From the cell containing the given text, extract its center point as [x, y] coordinate. 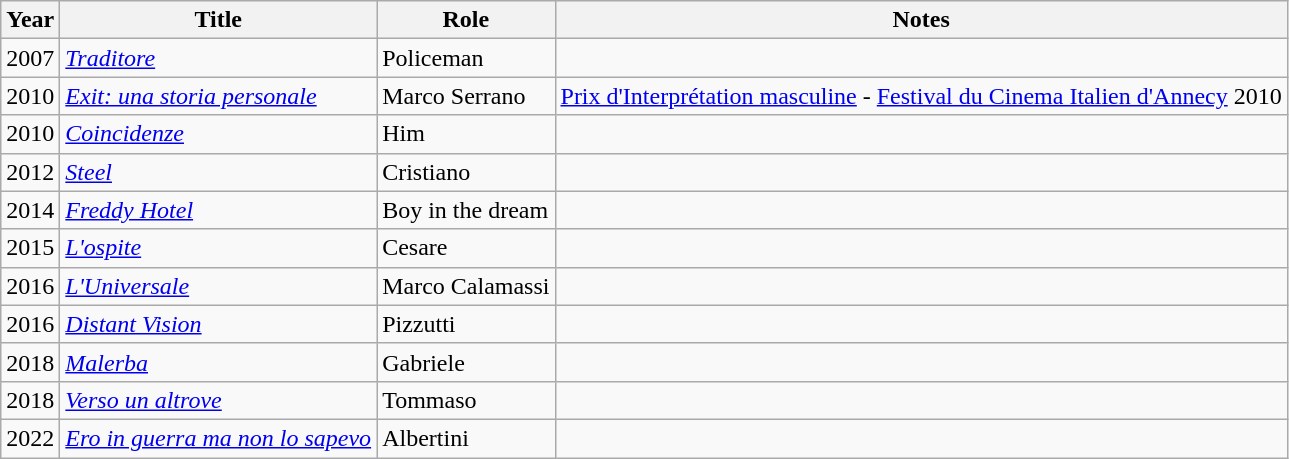
Steel [218, 172]
L'Universale [218, 286]
Notes [921, 20]
Albertini [466, 438]
Traditore [218, 58]
2007 [30, 58]
Gabriele [466, 362]
2022 [30, 438]
L'ospite [218, 248]
Pizzutti [466, 324]
Verso un altrove [218, 400]
Him [466, 134]
Exit: una storia personale [218, 96]
Cristiano [466, 172]
Distant Vision [218, 324]
2015 [30, 248]
Coincidenze [218, 134]
2012 [30, 172]
Ero in guerra ma non lo sapevo [218, 438]
2014 [30, 210]
Policeman [466, 58]
Prix d'Interprétation masculine - Festival du Cinema Italien d'Annecy 2010 [921, 96]
Freddy Hotel [218, 210]
Marco Calamassi [466, 286]
Boy in the dream [466, 210]
Cesare [466, 248]
Title [218, 20]
Tommaso [466, 400]
Malerba [218, 362]
Marco Serrano [466, 96]
Year [30, 20]
Role [466, 20]
